Locate the cell with the specified text and output its [X, Y] center coordinate. 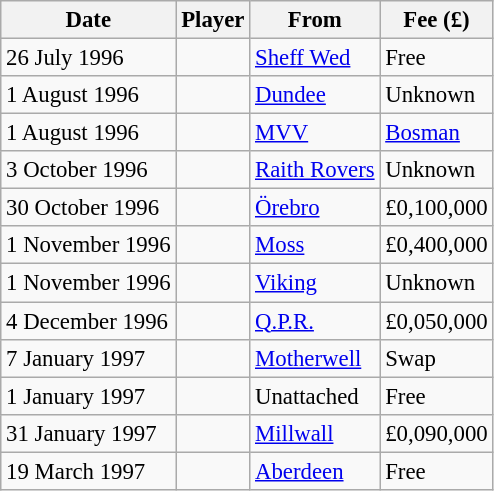
3 October 1996 [88, 170]
£0,050,000 [436, 321]
31 January 1997 [88, 433]
Örebro [315, 208]
Swap [436, 358]
Raith Rovers [315, 170]
£0,400,000 [436, 245]
Aberdeen [315, 471]
30 October 1996 [88, 208]
£0,100,000 [436, 208]
Millwall [315, 433]
Motherwell [315, 358]
26 July 1996 [88, 58]
Fee (£) [436, 20]
Bosman [436, 133]
From [315, 20]
Unattached [315, 396]
Date [88, 20]
MVV [315, 133]
Dundee [315, 95]
19 March 1997 [88, 471]
Player [213, 20]
£0,090,000 [436, 433]
Sheff Wed [315, 58]
Viking [315, 283]
7 January 1997 [88, 358]
1 January 1997 [88, 396]
Moss [315, 245]
4 December 1996 [88, 321]
Q.P.R. [315, 321]
